From the cell containing the given text, extract its center point as [X, Y] coordinate. 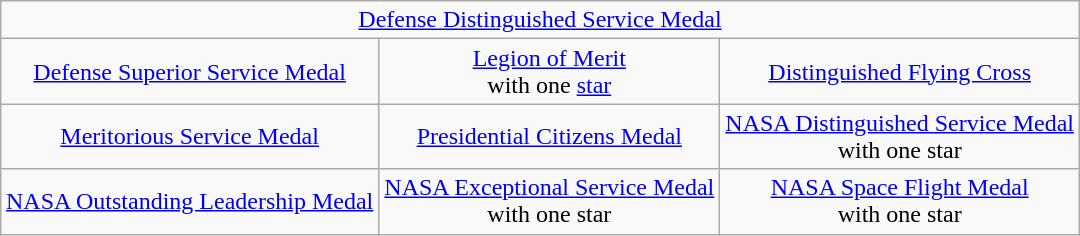
Presidential Citizens Medal [550, 136]
Defense Distinguished Service Medal [540, 20]
NASA Outstanding Leadership Medal [189, 202]
Meritorious Service Medal [189, 136]
Distinguished Flying Cross [900, 72]
Legion of Meritwith one star [550, 72]
NASA Distinguished Service Medalwith one star [900, 136]
Defense Superior Service Medal [189, 72]
NASA Space Flight Medalwith one star [900, 202]
NASA Exceptional Service Medalwith one star [550, 202]
